Pinpoint the cell where the given text exists, returning its (x, y) midpoint coordinate. 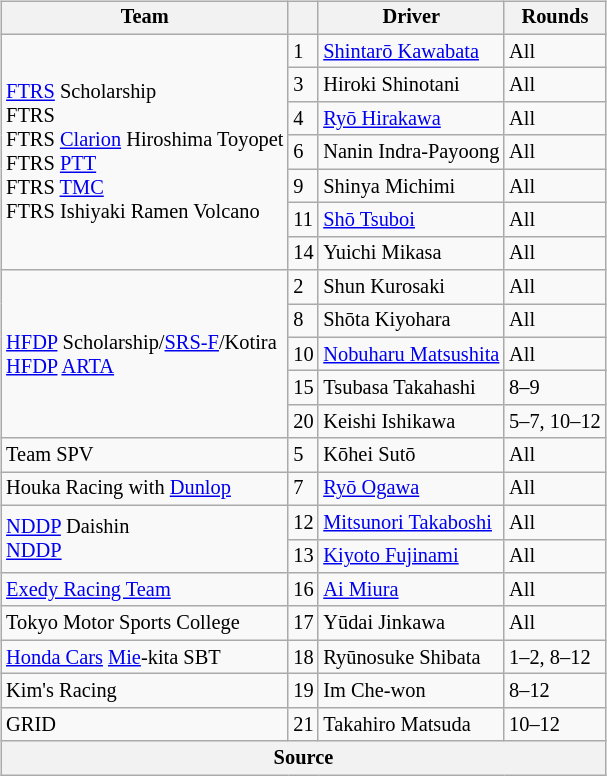
Exedy Racing Team (144, 590)
5–7, 10–12 (554, 422)
Keishi Ishikawa (411, 422)
Nobuharu Matsushita (411, 354)
Shun Kurosaki (411, 287)
15 (303, 388)
Honda Cars Mie-kita SBT (144, 657)
13 (303, 556)
21 (303, 724)
16 (303, 590)
Tsubasa Takahashi (411, 388)
4 (303, 119)
17 (303, 623)
Hiroki Shinotani (411, 85)
12 (303, 522)
1 (303, 51)
Ryō Hirakawa (411, 119)
14 (303, 253)
Houka Racing with Dunlop (144, 489)
8–12 (554, 691)
Team SPV (144, 455)
20 (303, 422)
Team (144, 18)
8 (303, 321)
3 (303, 85)
Im Che-won (411, 691)
Nanin Indra-Payoong (411, 152)
Kōhei Sutō (411, 455)
FTRS ScholarshipFTRSFTRS Clarion Hiroshima ToyopetFTRS PTTFTRS TMCFTRS Ishiyaki Ramen Volcano (144, 152)
5 (303, 455)
Yuichi Mikasa (411, 253)
Mitsunori Takaboshi (411, 522)
Rounds (554, 18)
Shinya Michimi (411, 186)
10 (303, 354)
Source (303, 758)
1–2, 8–12 (554, 657)
GRID (144, 724)
NDDP DaishinNDDP (144, 538)
9 (303, 186)
Ryō Ogawa (411, 489)
6 (303, 152)
HFDP Scholarship/SRS-F/KotiraHFDP ARTA (144, 354)
19 (303, 691)
Tokyo Motor Sports College (144, 623)
10–12 (554, 724)
2 (303, 287)
7 (303, 489)
Kim's Racing (144, 691)
Takahiro Matsuda (411, 724)
Ai Miura (411, 590)
11 (303, 220)
Ryūnosuke Shibata (411, 657)
Shōta Kiyohara (411, 321)
8–9 (554, 388)
Driver (411, 18)
Yūdai Jinkawa (411, 623)
Shintarō Kawabata (411, 51)
Kiyoto Fujinami (411, 556)
Shō Tsuboi (411, 220)
18 (303, 657)
